Extract the (x, y) coordinate from the center of the cell holding the provided text.  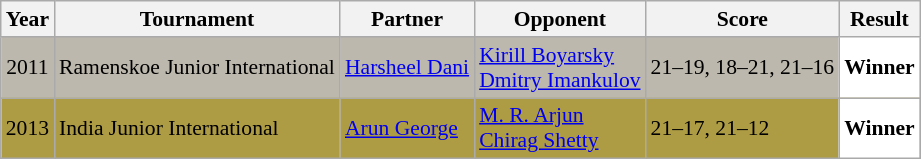
Year (28, 19)
2013 (28, 128)
Partner (407, 19)
Arun George (407, 128)
M. R. Arjun Chirag Shetty (560, 128)
Result (880, 19)
Tournament (197, 19)
21–19, 18–21, 21–16 (743, 68)
Harsheel Dani (407, 68)
Ramenskoe Junior International (197, 68)
Score (743, 19)
21–17, 21–12 (743, 128)
Opponent (560, 19)
2011 (28, 68)
Kirill Boyarsky Dmitry Imankulov (560, 68)
India Junior International (197, 128)
